Find where the given text appears and provide that cell's center as (x, y) coordinate. 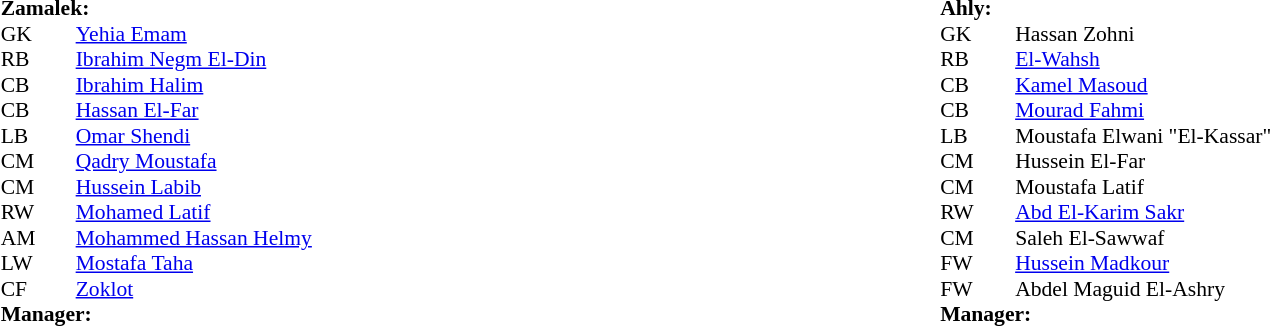
CF (20, 289)
Ibrahim Halim (194, 85)
Zoklot (194, 289)
Ibrahim Negm El-Din (194, 59)
Mostafa Taha (194, 263)
LW (20, 263)
Mohamed Latif (194, 213)
Qadry Moustafa (194, 161)
Hussein Labib (194, 187)
Mohammed Hassan Helmy (194, 238)
AM (20, 238)
Omar Shendi (194, 136)
Hassan El-Far (194, 111)
Yehia Emam (194, 34)
